For the text-containing cell, return its midpoint in (x, y) coordinate format. 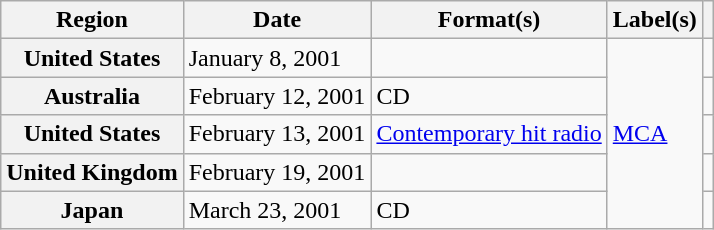
Australia (92, 96)
February 13, 2001 (277, 134)
Japan (92, 210)
January 8, 2001 (277, 58)
United Kingdom (92, 172)
Format(s) (489, 20)
Region (92, 20)
MCA (654, 134)
March 23, 2001 (277, 210)
Contemporary hit radio (489, 134)
February 19, 2001 (277, 172)
Label(s) (654, 20)
Date (277, 20)
February 12, 2001 (277, 96)
